Capture the cell that displays the provided text and extract its (x, y) central coordinate. 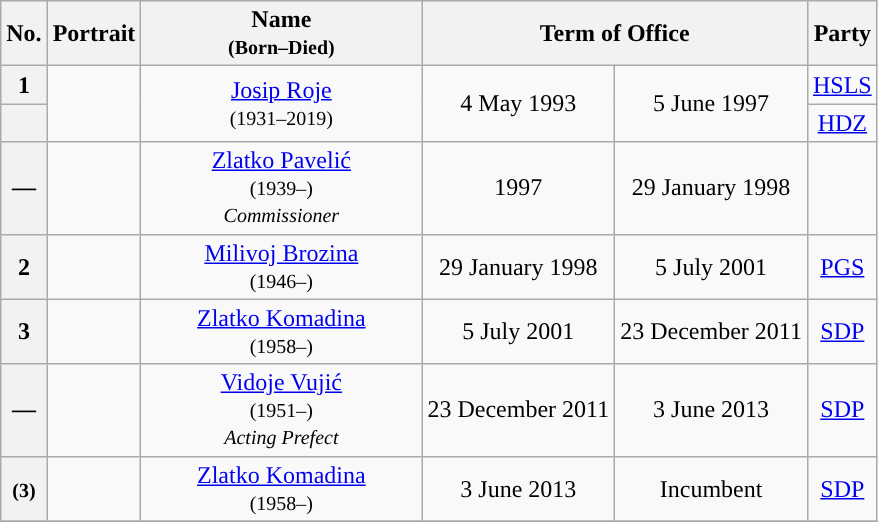
HSLS (842, 85)
Josip Roje(1931–2019) (282, 104)
Party (842, 34)
5 June 1997 (712, 104)
HDZ (842, 123)
1 (24, 85)
2 (24, 266)
Portrait (94, 34)
Incumbent (712, 488)
1997 (518, 188)
Zlatko Pavelić(1939–)Commissioner (282, 188)
3 (24, 332)
PGS (842, 266)
4 May 1993 (518, 104)
(3) (24, 488)
Name(Born–Died) (282, 34)
No. (24, 34)
Vidoje Vujić(1951–)Acting Prefect (282, 410)
Term of Office (615, 34)
Milivoj Brozina(1946–) (282, 266)
